Find where the given text appears and provide that cell's center as [X, Y] coordinate. 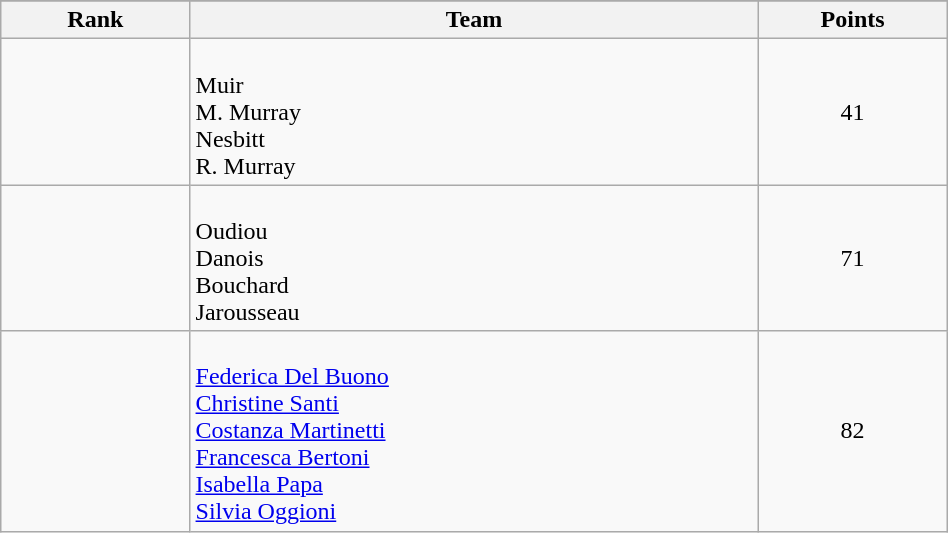
82 [852, 431]
MuirM. MurrayNesbittR. Murray [474, 112]
41 [852, 112]
OudiouDanoisBouchardJarousseau [474, 258]
Points [852, 20]
Team [474, 20]
71 [852, 258]
Rank [96, 20]
Federica Del BuonoChristine SantiCostanza MartinettiFrancesca BertoniIsabella PapaSilvia Oggioni [474, 431]
